Provide the (X, Y) coordinate of the cell's center where the given text is located.  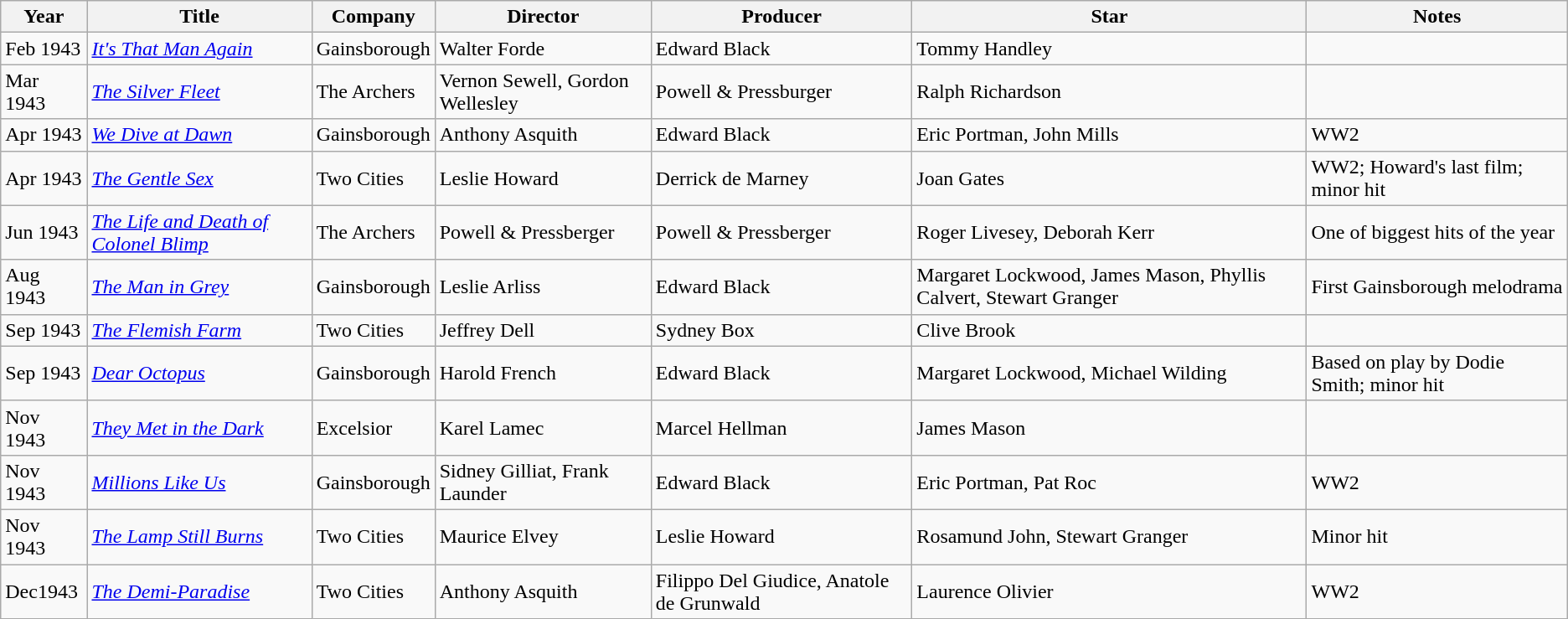
Clive Brook (1109, 330)
The Demi-Paradise (199, 591)
Joan Gates (1109, 178)
Tommy Handley (1109, 49)
Powell & Pressburger (781, 92)
Year (44, 17)
Feb 1943 (44, 49)
The Flemish Farm (199, 330)
Filippo Del Giudice, Anatole de Grunwald (781, 591)
Notes (1437, 17)
The Gentle Sex (199, 178)
Excelsior (374, 427)
It's That Man Again (199, 49)
Margaret Lockwood, James Mason, Phyllis Calvert, Stewart Granger (1109, 286)
Maurice Elvey (543, 536)
Star (1109, 17)
Eric Portman, John Mills (1109, 135)
Walter Forde (543, 49)
Vernon Sewell, Gordon Wellesley (543, 92)
Laurence Olivier (1109, 591)
Ralph Richardson (1109, 92)
WW2; Howard's last film; minor hit (1437, 178)
Sidney Gilliat, Frank Launder (543, 482)
Jun 1943 (44, 233)
Roger Livesey, Deborah Kerr (1109, 233)
Millions Like Us (199, 482)
Producer (781, 17)
Eric Portman, Pat Roc (1109, 482)
Rosamund John, Stewart Granger (1109, 536)
Dear Octopus (199, 374)
The Silver Fleet (199, 92)
We Dive at Dawn (199, 135)
The Lamp Still Burns (199, 536)
Minor hit (1437, 536)
Title (199, 17)
Director (543, 17)
Aug 1943 (44, 286)
Karel Lamec (543, 427)
Derrick de Marney (781, 178)
Company (374, 17)
Mar 1943 (44, 92)
Harold French (543, 374)
Sydney Box (781, 330)
Marcel Hellman (781, 427)
Margaret Lockwood, Michael Wilding (1109, 374)
First Gainsborough melodrama (1437, 286)
The Man in Grey (199, 286)
Based on play by Dodie Smith; minor hit (1437, 374)
One of biggest hits of the year (1437, 233)
The Life and Death of Colonel Blimp (199, 233)
Dec1943 (44, 591)
They Met in the Dark (199, 427)
Jeffrey Dell (543, 330)
Leslie Arliss (543, 286)
James Mason (1109, 427)
